Pinpoint the cell where the given text exists, returning its [X, Y] midpoint coordinate. 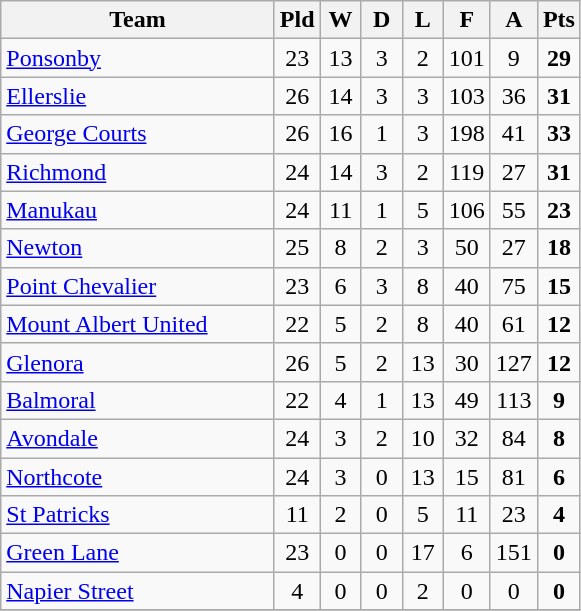
Team [138, 20]
Balmoral [138, 400]
81 [514, 477]
198 [466, 134]
L [422, 20]
36 [514, 96]
W [340, 20]
17 [422, 553]
113 [514, 400]
18 [558, 248]
33 [558, 134]
29 [558, 58]
Ellerslie [138, 96]
Ponsonby [138, 58]
119 [466, 172]
Northcote [138, 477]
84 [514, 438]
Pld [297, 20]
61 [514, 324]
Pts [558, 20]
151 [514, 553]
Avondale [138, 438]
Newton [138, 248]
Manukau [138, 210]
16 [340, 134]
103 [466, 96]
10 [422, 438]
32 [466, 438]
50 [466, 248]
F [466, 20]
D [382, 20]
49 [466, 400]
25 [297, 248]
A [514, 20]
St Patricks [138, 515]
George Courts [138, 134]
Napier Street [138, 591]
Mount Albert United [138, 324]
75 [514, 286]
55 [514, 210]
30 [466, 362]
101 [466, 58]
Richmond [138, 172]
106 [466, 210]
Point Chevalier [138, 286]
Green Lane [138, 553]
127 [514, 362]
Glenora [138, 362]
41 [514, 134]
